Scan for the cell matching the given text and deliver its [x, y] coordinate at center. 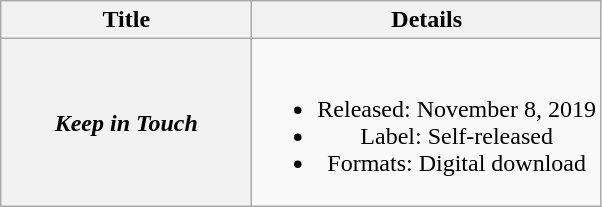
Title [126, 20]
Released: November 8, 2019Label: Self-releasedFormats: Digital download [427, 122]
Keep in Touch [126, 122]
Details [427, 20]
